Determine the [X, Y] coordinate at the center of the cell enclosing the given text.  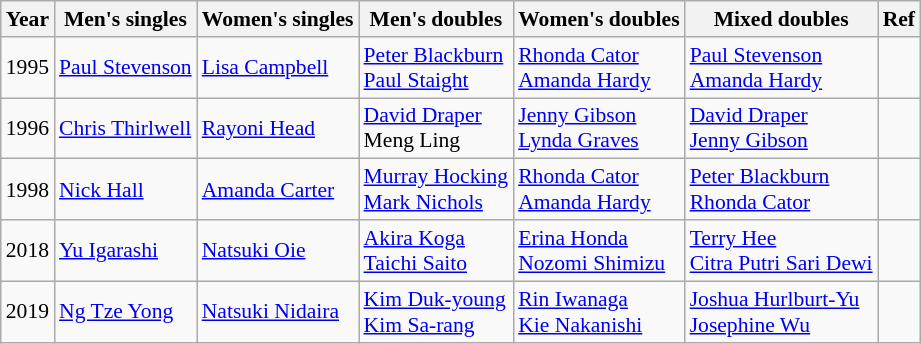
Akira Koga Taichi Saito [436, 250]
2019 [28, 312]
1996 [28, 128]
Women's doubles [598, 19]
Natsuki Nidaira [278, 312]
Paul Stevenson [126, 68]
Rayoni Head [278, 128]
Peter Blackburn Paul Staight [436, 68]
Year [28, 19]
Murray Hocking Mark Nichols [436, 190]
Ng Tze Yong [126, 312]
Nick Hall [126, 190]
Peter Blackburn Rhonda Cator [782, 190]
Ref [899, 19]
1998 [28, 190]
Yu Igarashi [126, 250]
Joshua Hurlburt-Yu Josephine Wu [782, 312]
Mixed doubles [782, 19]
Amanda Carter [278, 190]
Men's singles [126, 19]
Rin Iwanaga Kie Nakanishi [598, 312]
Jenny Gibson Lynda Graves [598, 128]
David Draper Jenny Gibson [782, 128]
Kim Duk-young Kim Sa-rang [436, 312]
Women's singles [278, 19]
Lisa Campbell [278, 68]
Natsuki Oie [278, 250]
Men's doubles [436, 19]
2018 [28, 250]
Paul Stevenson Amanda Hardy [782, 68]
Erina Honda Nozomi Shimizu [598, 250]
David Draper Meng Ling [436, 128]
Terry Hee Citra Putri Sari Dewi [782, 250]
1995 [28, 68]
Chris Thirlwell [126, 128]
